Pinpoint the cell where the given text exists, returning its (x, y) midpoint coordinate. 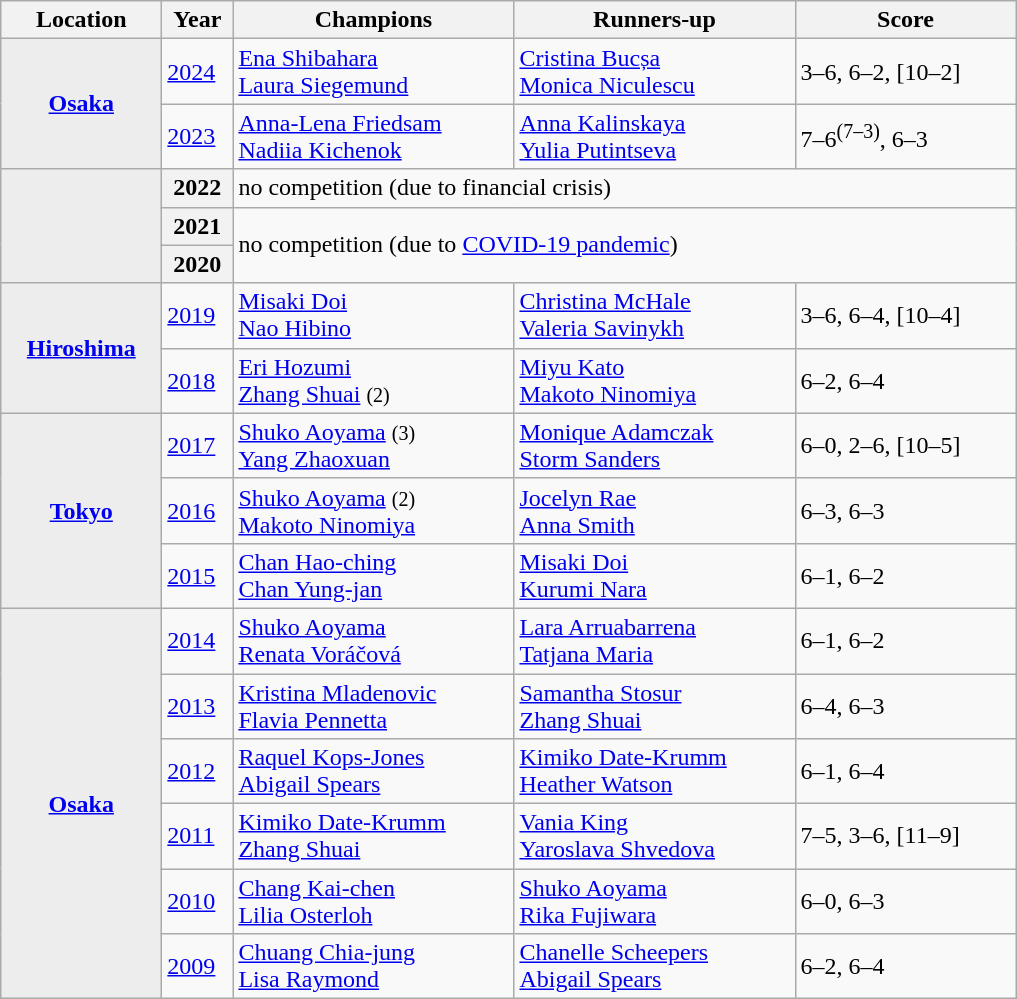
2012 (198, 772)
2016 (198, 510)
Raquel Kops-Jones Abigail Spears (374, 772)
2011 (198, 836)
Location (82, 20)
Chanelle Scheepers Abigail Spears (654, 966)
Cristina Bucșa Monica Niculescu (654, 72)
6–4, 6–3 (906, 706)
3–6, 6–2, [10–2] (906, 72)
2023 (198, 136)
Anna Kalinskaya Yulia Putintseva (654, 136)
Champions (374, 20)
2010 (198, 902)
Kristina Mladenovic Flavia Pennetta (374, 706)
Samantha Stosur Zhang Shuai (654, 706)
Chan Hao-ching Chan Yung-jan (374, 576)
7–6(7–3), 6–3 (906, 136)
2024 (198, 72)
no competition (due to COVID-19 pandemic) (624, 245)
Ena Shibahara Laura Siegemund (374, 72)
2019 (198, 316)
Miyu Kato Makoto Ninomiya (654, 380)
Lara Arruabarrena Tatjana Maria (654, 640)
Kimiko Date-Krumm Zhang Shuai (374, 836)
Misaki Doi Nao Hibino (374, 316)
Misaki Doi Kurumi Nara (654, 576)
Score (906, 20)
no competition (due to financial crisis) (624, 188)
6–0, 6–3 (906, 902)
2018 (198, 380)
2021 (198, 226)
2022 (198, 188)
Monique Adamczak Storm Sanders (654, 446)
2013 (198, 706)
Eri Hozumi Zhang Shuai (2) (374, 380)
Christina McHale Valeria Savinykh (654, 316)
Shuko Aoyama Rika Fujiwara (654, 902)
2020 (198, 264)
Jocelyn Rae Anna Smith (654, 510)
Shuko Aoyama Renata Voráčová (374, 640)
Shuko Aoyama (3) Yang Zhaoxuan (374, 446)
6–0, 2–6, [10–5] (906, 446)
Chang Kai-chen Lilia Osterloh (374, 902)
Runners-up (654, 20)
3–6, 6–4, [10–4] (906, 316)
2014 (198, 640)
Anna-Lena Friedsam Nadiia Kichenok (374, 136)
6–1, 6–4 (906, 772)
Hiroshima (82, 348)
Tokyo (82, 510)
Kimiko Date-Krumm Heather Watson (654, 772)
2017 (198, 446)
2015 (198, 576)
Shuko Aoyama (2) Makoto Ninomiya (374, 510)
2009 (198, 966)
Vania King Yaroslava Shvedova (654, 836)
Year (198, 20)
7–5, 3–6, [11–9] (906, 836)
6–3, 6–3 (906, 510)
Chuang Chia-jung Lisa Raymond (374, 966)
